Output the (x, y) coordinate of the center of the cell containing the given text.  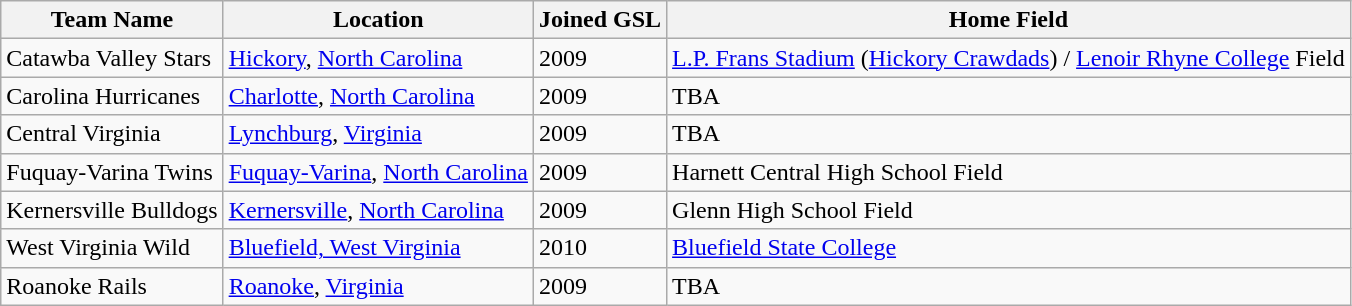
Home Field (1009, 20)
Fuquay-Varina Twins (112, 172)
Kernersville, North Carolina (378, 210)
West Virginia Wild (112, 248)
Joined GSL (600, 20)
Bluefield State College (1009, 248)
Catawba Valley Stars (112, 58)
Charlotte, North Carolina (378, 96)
2010 (600, 248)
Glenn High School Field (1009, 210)
Location (378, 20)
Carolina Hurricanes (112, 96)
Fuquay-Varina, North Carolina (378, 172)
Lynchburg, Virginia (378, 134)
Team Name (112, 20)
L.P. Frans Stadium (Hickory Crawdads) / Lenoir Rhyne College Field (1009, 58)
Roanoke Rails (112, 286)
Harnett Central High School Field (1009, 172)
Central Virginia (112, 134)
Hickory, North Carolina (378, 58)
Bluefield, West Virginia (378, 248)
Kernersville Bulldogs (112, 210)
Roanoke, Virginia (378, 286)
